Output the [X, Y] coordinate of the center of the cell containing the given text.  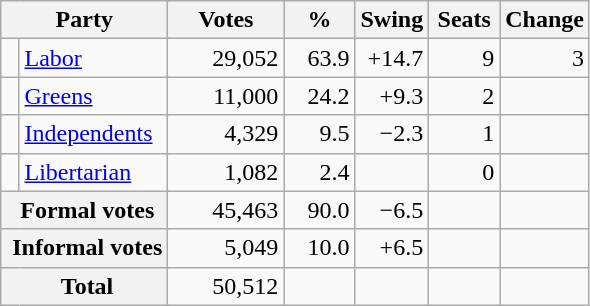
5,049 [226, 248]
10.0 [320, 248]
4,329 [226, 134]
+14.7 [392, 58]
0 [464, 172]
24.2 [320, 96]
29,052 [226, 58]
11,000 [226, 96]
Greens [94, 96]
Swing [392, 20]
Party [84, 20]
Informal votes [84, 248]
50,512 [226, 286]
1 [464, 134]
63.9 [320, 58]
Change [545, 20]
90.0 [320, 210]
Formal votes [84, 210]
Labor [94, 58]
Votes [226, 20]
Seats [464, 20]
1,082 [226, 172]
−2.3 [392, 134]
9.5 [320, 134]
3 [545, 58]
% [320, 20]
Total [84, 286]
−6.5 [392, 210]
+9.3 [392, 96]
Libertarian [94, 172]
2.4 [320, 172]
+6.5 [392, 248]
45,463 [226, 210]
2 [464, 96]
Independents [94, 134]
9 [464, 58]
